Search for the cell housing the specified text and yield its [X, Y] center coordinate. 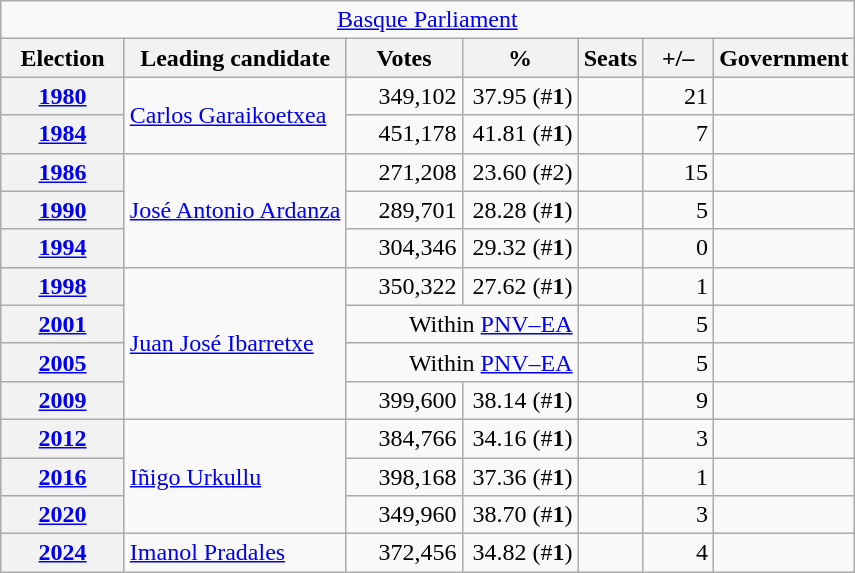
37.36 (#1) [520, 477]
1984 [63, 134]
7 [678, 134]
398,168 [404, 477]
José Antonio Ardanza [235, 210]
23.60 (#2) [520, 172]
Seats [610, 58]
38.14 (#1) [520, 400]
34.16 (#1) [520, 438]
% [520, 58]
349,102 [404, 96]
9 [678, 400]
2012 [63, 438]
399,600 [404, 400]
1986 [63, 172]
Carlos Garaikoetxea [235, 115]
1990 [63, 210]
38.70 (#1) [520, 515]
1998 [63, 286]
451,178 [404, 134]
349,960 [404, 515]
Imanol Pradales [235, 553]
28.28 (#1) [520, 210]
304,346 [404, 248]
29.32 (#1) [520, 248]
Government [784, 58]
4 [678, 553]
34.82 (#1) [520, 553]
2005 [63, 362]
Iñigo Urkullu [235, 476]
21 [678, 96]
15 [678, 172]
37.95 (#1) [520, 96]
2016 [63, 477]
+/– [678, 58]
Basque Parliament [428, 20]
350,322 [404, 286]
289,701 [404, 210]
384,766 [404, 438]
Juan José Ibarretxe [235, 343]
41.81 (#1) [520, 134]
2009 [63, 400]
27.62 (#1) [520, 286]
2020 [63, 515]
Election [63, 58]
1980 [63, 96]
271,208 [404, 172]
0 [678, 248]
1994 [63, 248]
Leading candidate [235, 58]
372,456 [404, 553]
2001 [63, 324]
2024 [63, 553]
Votes [404, 58]
